Extract the (x, y) coordinate from the center of the cell holding the provided text.  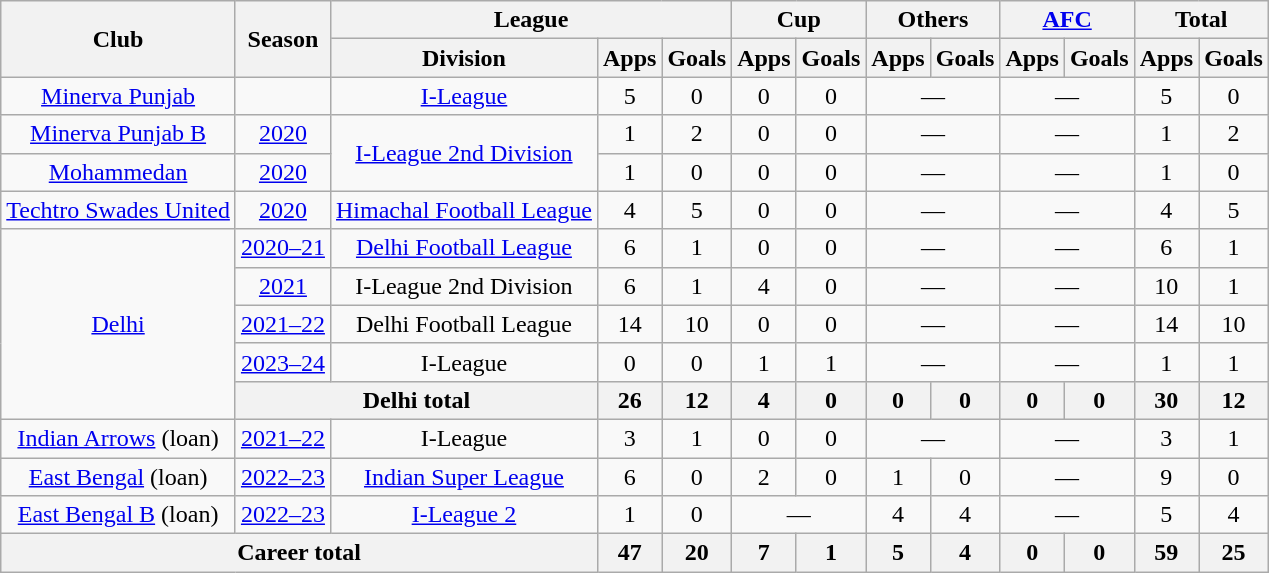
Cup (799, 20)
Division (464, 58)
Delhi total (416, 400)
Indian Arrows (loan) (118, 438)
Minerva Punjab (118, 96)
25 (1234, 553)
26 (629, 400)
Total (1201, 20)
AFC (1067, 20)
9 (1166, 477)
East Bengal (loan) (118, 477)
I-League 2 (464, 515)
Club (118, 39)
Minerva Punjab B (118, 134)
2020–21 (282, 248)
Indian Super League (464, 477)
7 (764, 553)
Techtro Swades United (118, 210)
Himachal Football League (464, 210)
East Bengal B (loan) (118, 515)
30 (1166, 400)
2021 (282, 286)
Career total (300, 553)
League (530, 20)
20 (697, 553)
Others (933, 20)
2023–24 (282, 362)
47 (629, 553)
Delhi (118, 324)
Mohammedan (118, 172)
59 (1166, 553)
Season (282, 39)
